Return the [x, y] coordinate for the center point of the cell that contains the specified text.  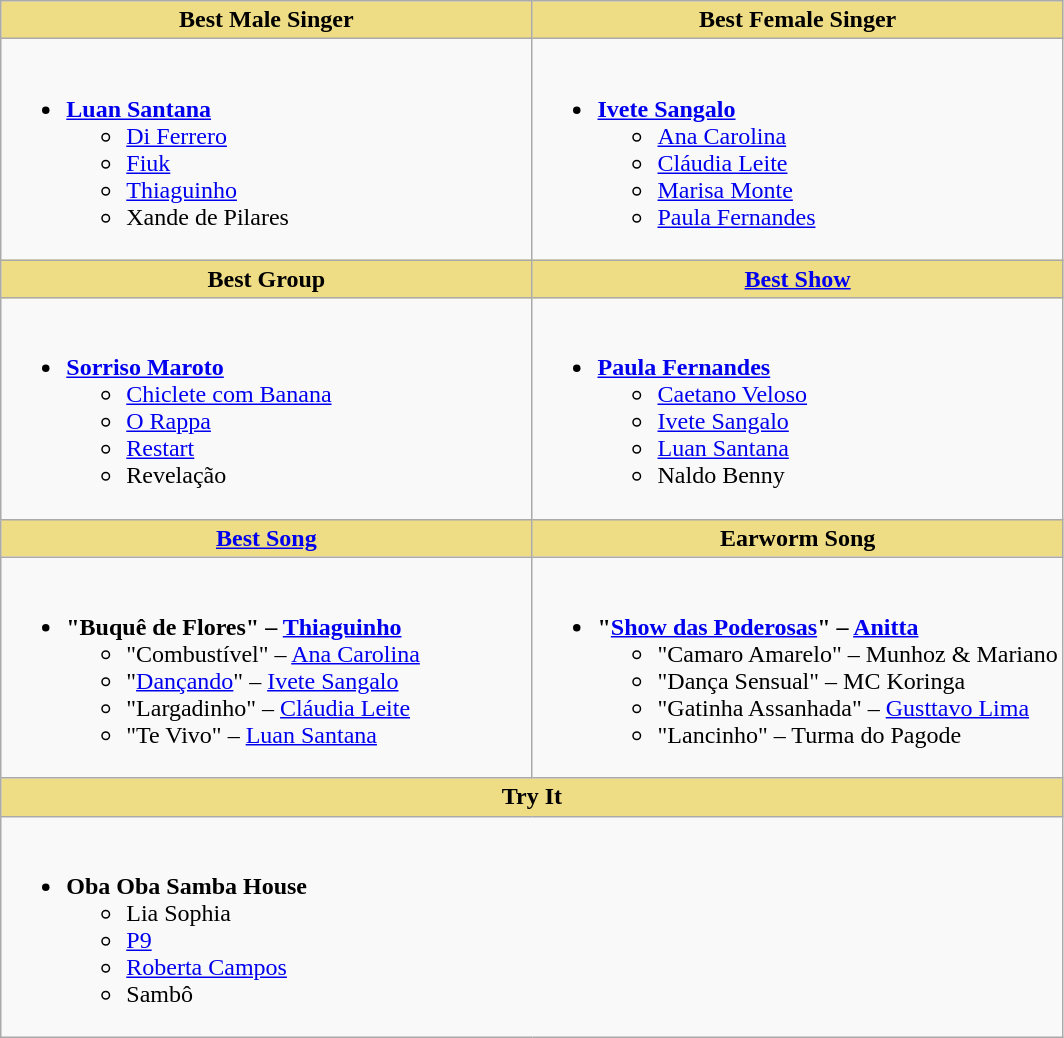
Paula FernandesCaetano VelosoIvete SangaloLuan SantanaNaldo Benny [798, 408]
Try It [532, 797]
Best Male Singer [266, 20]
Best Song [266, 538]
Best Group [266, 279]
Luan SantanaDi FerreroFiukThiaguinhoXande de Pilares [266, 150]
Ivete SangaloAna CarolinaCláudia LeiteMarisa MontePaula Fernandes [798, 150]
Oba Oba Samba HouseLia SophiaP9Roberta CamposSambô [532, 926]
Best Show [798, 279]
"Buquê de Flores" – Thiaguinho"Combustível" – Ana Carolina"Dançando" – Ivete Sangalo"Largadinho" – Cláudia Leite"Te Vivo" – Luan Santana [266, 668]
Earworm Song [798, 538]
Best Female Singer [798, 20]
Sorriso MarotoChiclete com BananaO RappaRestartRevelação [266, 408]
